Extract the [x, y] coordinate from the center of the cell holding the provided text.  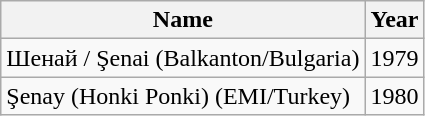
Шенай / Şenai (Balkanton/Bulgaria) [183, 58]
Şenay (Honki Ponki) (EMI/Turkey) [183, 96]
1979 [394, 58]
Year [394, 20]
1980 [394, 96]
Name [183, 20]
